From the cell containing the given text, extract its center point as [x, y] coordinate. 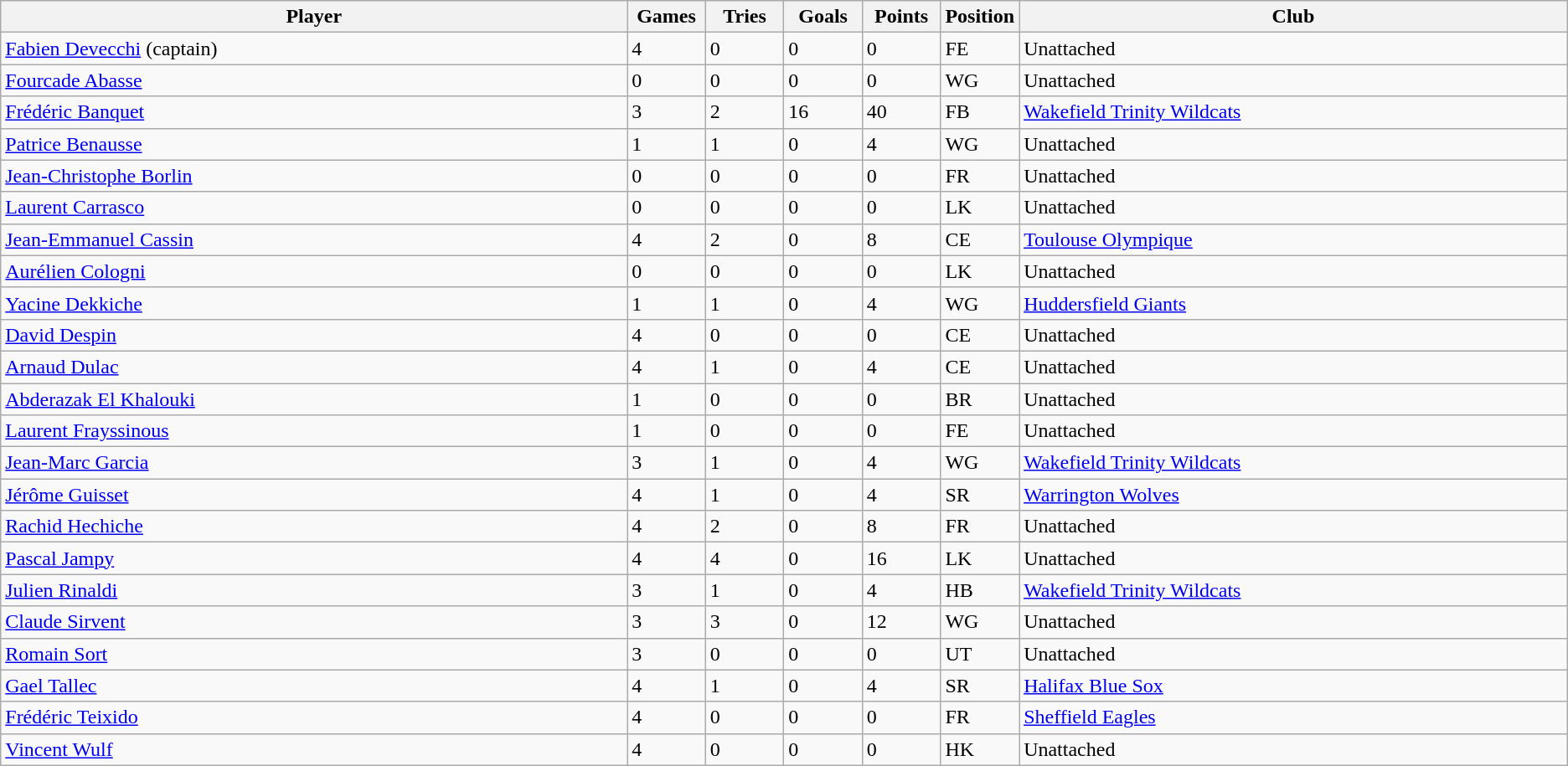
HK [980, 749]
Laurent Carrasco [314, 208]
Points [901, 17]
Sheffield Eagles [1293, 717]
Frédéric Banquet [314, 112]
Position [980, 17]
Halifax Blue Sox [1293, 686]
Pascal Jampy [314, 558]
BR [980, 399]
40 [901, 112]
Rachid Hechiche [314, 527]
Gael Tallec [314, 686]
Fabien Devecchi (captain) [314, 49]
Warrington Wolves [1293, 495]
Club [1293, 17]
Fourcade Abasse [314, 80]
Player [314, 17]
Claude Sirvent [314, 622]
Abderazak El Khalouki [314, 399]
Jérôme Guisset [314, 495]
Julien Rinaldi [314, 590]
Aurélien Cologni [314, 271]
Toulouse Olympique [1293, 239]
12 [901, 622]
Jean-Christophe Borlin [314, 176]
Arnaud Dulac [314, 367]
Patrice Benausse [314, 144]
Vincent Wulf [314, 749]
Frédéric Teixido [314, 717]
Yacine Dekkiche [314, 303]
Jean-Emmanuel Cassin [314, 239]
Romain Sort [314, 654]
UT [980, 654]
FB [980, 112]
David Despin [314, 335]
Laurent Frayssinous [314, 431]
Huddersfield Giants [1293, 303]
Goals [823, 17]
HB [980, 590]
Games [667, 17]
Jean-Marc Garcia [314, 463]
Tries [745, 17]
